Return the [X, Y] coordinate for the center point of the cell that contains the specified text.  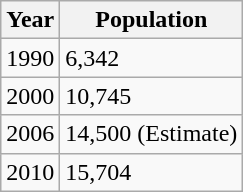
2000 [30, 96]
15,704 [152, 172]
2010 [30, 172]
14,500 (Estimate) [152, 134]
Year [30, 20]
Population [152, 20]
10,745 [152, 96]
1990 [30, 58]
6,342 [152, 58]
2006 [30, 134]
